Provide the (X, Y) coordinate of the cell's center where the given text is located.  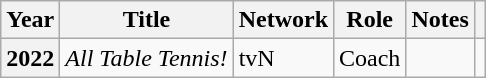
Network (283, 20)
All Table Tennis! (146, 58)
Year (30, 20)
2022 (30, 58)
Title (146, 20)
tvN (283, 58)
Role (370, 20)
Notes (440, 20)
Coach (370, 58)
